For the text-containing cell, return its midpoint in (X, Y) coordinate format. 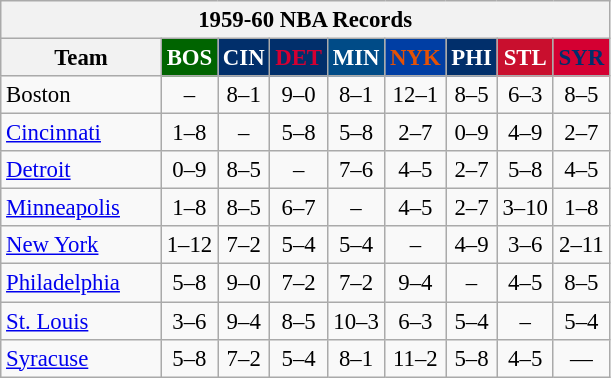
10–3 (356, 321)
— (581, 358)
PHI (472, 58)
New York (82, 245)
Detroit (82, 170)
STL (525, 58)
7–6 (356, 170)
3–10 (525, 208)
DET (298, 58)
SYR (581, 58)
CIN (244, 58)
Philadelphia (82, 283)
Team (82, 58)
6–7 (298, 208)
12–1 (416, 95)
1–12 (189, 245)
Boston (82, 95)
MIN (356, 58)
Syracuse (82, 358)
11–2 (416, 358)
1959-60 NBA Records (306, 20)
Cincinnati (82, 133)
St. Louis (82, 321)
BOS (189, 58)
NYK (416, 58)
2–11 (581, 245)
Minneapolis (82, 208)
